For the text-containing cell, return its midpoint in [X, Y] coordinate format. 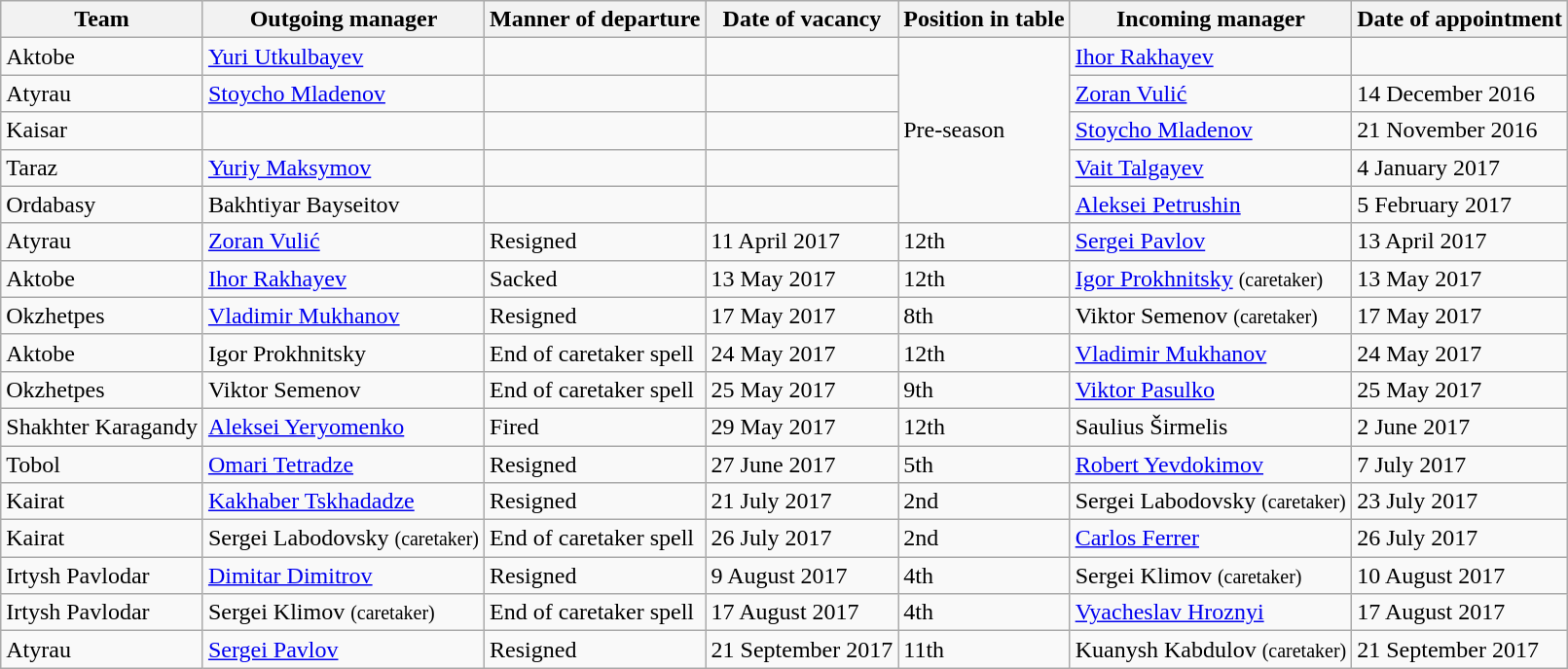
7 July 2017 [1460, 465]
Saulius Širmelis [1211, 427]
Yuriy Maksymov [343, 167]
9th [984, 390]
Vyacheslav Hroznyi [1211, 613]
Position in table [984, 19]
Tobol [102, 465]
Dimitar Dimitrov [343, 576]
8th [984, 316]
Viktor Semenov [343, 390]
Viktor Pasulko [1211, 390]
Viktor Semenov (caretaker) [1211, 316]
Shakhter Karagandy [102, 427]
Manner of departure [596, 19]
Ordabasy [102, 204]
Kaisar [102, 130]
Robert Yevdokimov [1211, 465]
Taraz [102, 167]
Bakhtiyar Bayseitov [343, 204]
Omari Tetradze [343, 465]
23 July 2017 [1460, 502]
21 July 2017 [802, 502]
9 August 2017 [802, 576]
Igor Prokhnitsky (caretaker) [1211, 279]
Carlos Ferrer [1211, 539]
Team [102, 19]
14 December 2016 [1460, 93]
Kuanysh Kabdulov (caretaker) [1211, 650]
Vait Talgayev [1211, 167]
11th [984, 650]
5 February 2017 [1460, 204]
Outgoing manager [343, 19]
10 August 2017 [1460, 576]
29 May 2017 [802, 427]
Date of vacancy [802, 19]
Aleksei Yeryomenko [343, 427]
Igor Prokhnitsky [343, 353]
Date of appointment [1460, 19]
21 November 2016 [1460, 130]
Sacked [596, 279]
13 April 2017 [1460, 242]
11 April 2017 [802, 242]
27 June 2017 [802, 465]
Pre-season [984, 130]
Kakhaber Tskhadadze [343, 502]
2 June 2017 [1460, 427]
4 January 2017 [1460, 167]
Aleksei Petrushin [1211, 204]
5th [984, 465]
Incoming manager [1211, 19]
Fired [596, 427]
Yuri Utkulbayev [343, 56]
